Return the [x, y] coordinate for the center point of the cell that contains the specified text.  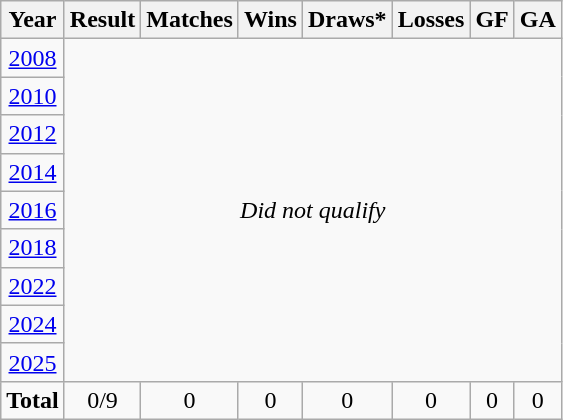
Total [33, 400]
Matches [190, 20]
Result [102, 20]
2025 [33, 362]
2008 [33, 58]
Did not qualify [312, 210]
2016 [33, 210]
Draws* [347, 20]
Wins [270, 20]
2024 [33, 324]
2014 [33, 172]
Losses [431, 20]
2018 [33, 248]
GA [538, 20]
Year [33, 20]
GF [492, 20]
2012 [33, 134]
2022 [33, 286]
2010 [33, 96]
0/9 [102, 400]
